Search for the cell housing the specified text and yield its [x, y] center coordinate. 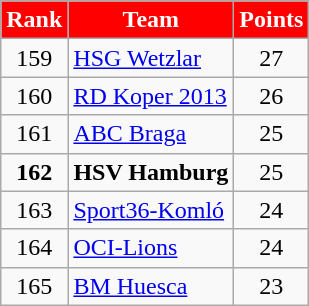
Points [272, 20]
Rank [34, 20]
159 [34, 58]
OCI-Lions [151, 248]
162 [34, 172]
HSG Wetzlar [151, 58]
165 [34, 286]
Sport36-Komló [151, 210]
27 [272, 58]
164 [34, 248]
163 [34, 210]
23 [272, 286]
ABC Braga [151, 134]
RD Koper 2013 [151, 96]
160 [34, 96]
Team [151, 20]
161 [34, 134]
HSV Hamburg [151, 172]
BM Huesca [151, 286]
26 [272, 96]
